Extract the (x, y) coordinate from the center of the cell holding the provided text.  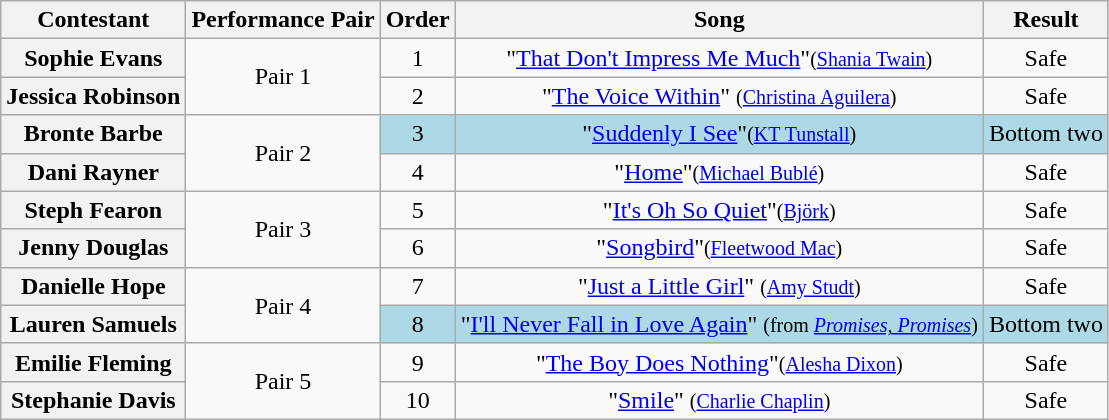
Pair 2 (283, 153)
Lauren Samuels (94, 324)
10 (418, 400)
Jessica Robinson (94, 96)
Sophie Evans (94, 58)
Steph Fearon (94, 210)
Pair 3 (283, 229)
1 (418, 58)
Performance Pair (283, 20)
Song (719, 20)
Order (418, 20)
8 (418, 324)
Contestant (94, 20)
"It's Oh So Quiet"(Björk) (719, 210)
"I'll Never Fall in Love Again" (from Promises, Promises) (719, 324)
Jenny Douglas (94, 248)
Pair 4 (283, 305)
"The Boy Does Nothing"(Alesha Dixon) (719, 362)
"Smile" (Charlie Chaplin) (719, 400)
"Home"(Michael Bublé) (719, 172)
9 (418, 362)
Pair 5 (283, 381)
Result (1046, 20)
3 (418, 134)
Pair 1 (283, 77)
"Songbird"(Fleetwood Mac) (719, 248)
"Suddenly I See"(KT Tunstall) (719, 134)
"That Don't Impress Me Much"(Shania Twain) (719, 58)
Dani Rayner (94, 172)
Emilie Fleming (94, 362)
2 (418, 96)
4 (418, 172)
Stephanie Davis (94, 400)
"Just a Little Girl" (Amy Studt) (719, 286)
Bronte Barbe (94, 134)
Danielle Hope (94, 286)
"The Voice Within" (Christina Aguilera) (719, 96)
6 (418, 248)
7 (418, 286)
5 (418, 210)
